Detect which cell encompasses the target text, then output its [x, y] center coordinate. 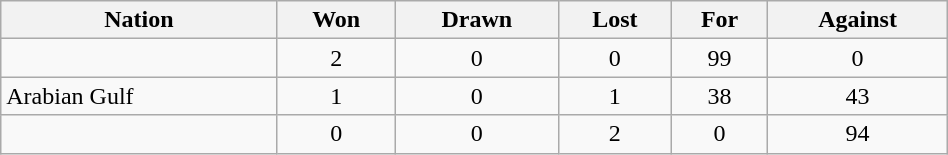
38 [720, 96]
Arabian Gulf [139, 96]
43 [858, 96]
94 [858, 134]
Drawn [476, 20]
For [720, 20]
Against [858, 20]
Nation [139, 20]
Won [336, 20]
99 [720, 58]
Lost [616, 20]
